For the text-containing cell, return its midpoint in (X, Y) coordinate format. 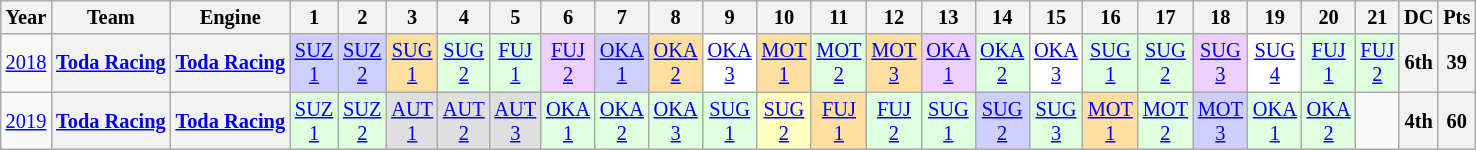
4 (464, 17)
Team (110, 17)
9 (730, 17)
2019 (26, 121)
13 (948, 17)
15 (1056, 17)
AUT3 (516, 121)
21 (1378, 17)
10 (784, 17)
17 (1166, 17)
20 (1329, 17)
60 (1456, 121)
11 (838, 17)
SUG4 (1275, 63)
7 (622, 17)
Year (26, 17)
5 (516, 17)
1 (314, 17)
14 (1002, 17)
2 (362, 17)
19 (1275, 17)
4th (1418, 121)
6 (568, 17)
DC (1418, 17)
2018 (26, 63)
12 (894, 17)
8 (676, 17)
Pts (1456, 17)
AUT2 (464, 121)
Engine (230, 17)
16 (1110, 17)
39 (1456, 63)
3 (412, 17)
AUT1 (412, 121)
18 (1220, 17)
6th (1418, 63)
